Find where the given text appears and provide that cell's center as (X, Y) coordinate. 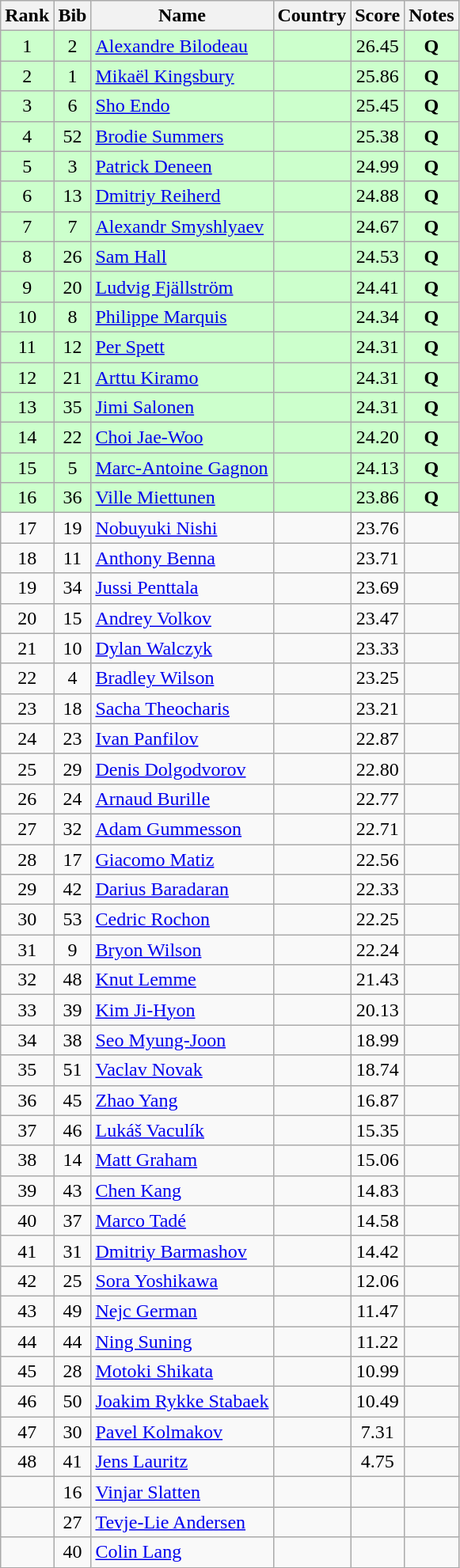
Score (378, 16)
24.67 (378, 226)
11.22 (378, 1342)
Country (312, 16)
Kim Ji-Hyon (182, 1010)
47 (27, 1432)
16.87 (378, 1100)
49 (73, 1311)
22.80 (378, 769)
26.45 (378, 46)
Dmitriy Reiherd (182, 196)
Sho Endo (182, 106)
Colin Lang (182, 1552)
Pavel Kolmakov (182, 1432)
Jussi Penttala (182, 588)
Sam Hall (182, 256)
14.83 (378, 1190)
24.13 (378, 468)
18.74 (378, 1070)
Rank (27, 16)
Per Spett (182, 347)
Lukáš Vaculík (182, 1130)
Philippe Marquis (182, 317)
Darius Baradaran (182, 890)
7.31 (378, 1432)
Patrick Deneen (182, 166)
Cedric Rochon (182, 920)
10.49 (378, 1402)
Alexandr Smyshlyaev (182, 226)
20.13 (378, 1010)
24.41 (378, 287)
23.71 (378, 558)
Ludvig Fjällström (182, 287)
11.47 (378, 1311)
Anthony Benna (182, 558)
24.34 (378, 317)
25.38 (378, 136)
22.25 (378, 920)
53 (73, 920)
24.99 (378, 166)
14.58 (378, 1221)
Andrey Volkov (182, 618)
Joakim Rykke Stabaek (182, 1402)
Alexandre Bilodeau (182, 46)
22.87 (378, 738)
Ning Suning (182, 1342)
Knut Lemme (182, 980)
33 (27, 1010)
Choi Jae-Woo (182, 438)
14.42 (378, 1251)
51 (73, 1070)
Dmitriy Barmashov (182, 1251)
22.56 (378, 859)
22.71 (378, 829)
21.43 (378, 980)
23.21 (378, 708)
12.06 (378, 1281)
18.99 (378, 1040)
Marc-Antoine Gagnon (182, 468)
Sacha Theocharis (182, 708)
24.20 (378, 438)
Vaclav Novak (182, 1070)
Mikaël Kingsbury (182, 76)
22.33 (378, 890)
Jens Lauritz (182, 1462)
23.86 (378, 498)
Adam Gummesson (182, 829)
23.47 (378, 618)
52 (73, 136)
25.45 (378, 106)
10.99 (378, 1372)
Notes (431, 16)
23.76 (378, 528)
Denis Dolgodvorov (182, 769)
Seo Myung-Joon (182, 1040)
25.86 (378, 76)
4.75 (378, 1462)
Sora Yoshikawa (182, 1281)
Bradley Wilson (182, 678)
Marco Tadé (182, 1221)
Zhao Yang (182, 1100)
24.88 (378, 196)
Motoki Shikata (182, 1372)
15.06 (378, 1160)
Giacomo Matiz (182, 859)
Matt Graham (182, 1160)
Nejc German (182, 1311)
22.24 (378, 950)
Arnaud Burille (182, 799)
Bib (73, 16)
23.25 (378, 678)
Bryon Wilson (182, 950)
Name (182, 16)
Dylan Walczyk (182, 648)
24.53 (378, 256)
23.69 (378, 588)
22.77 (378, 799)
Brodie Summers (182, 136)
Nobuyuki Nishi (182, 528)
Vinjar Slatten (182, 1492)
23.33 (378, 648)
15.35 (378, 1130)
50 (73, 1402)
Chen Kang (182, 1190)
Tevje-Lie Andersen (182, 1522)
Ville Miettunen (182, 498)
Jimi Salonen (182, 408)
Ivan Panfilov (182, 738)
Arttu Kiramo (182, 378)
